Find where the given text appears and provide that cell's center as (X, Y) coordinate. 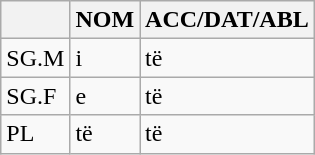
SG.M (36, 58)
ACC/DAT/ABL (228, 20)
PL (36, 134)
e (105, 96)
NOM (105, 20)
SG.F (36, 96)
i (105, 58)
